Return [x, y] of the center of cell containing provided text 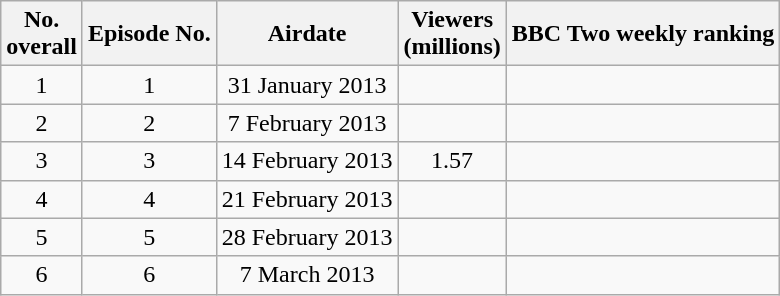
BBC Two weekly ranking [643, 34]
14 February 2013 [307, 161]
21 February 2013 [307, 199]
31 January 2013 [307, 85]
7 March 2013 [307, 275]
1.57 [452, 161]
Airdate [307, 34]
Episode No. [149, 34]
No.overall [42, 34]
Viewers(millions) [452, 34]
28 February 2013 [307, 237]
7 February 2013 [307, 123]
